Detect which cell encompasses the target text, then output its (X, Y) center coordinate. 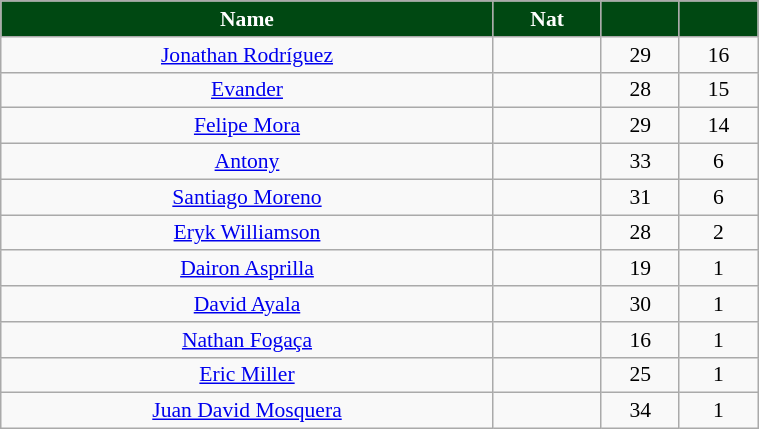
33 (640, 162)
14 (718, 126)
Santiago Moreno (247, 197)
2 (718, 233)
Nat (547, 19)
David Ayala (247, 304)
Eryk Williamson (247, 233)
Name (247, 19)
25 (640, 375)
34 (640, 411)
Evander (247, 90)
30 (640, 304)
31 (640, 197)
Antony (247, 162)
Jonathan Rodríguez (247, 55)
Eric Miller (247, 375)
Dairon Asprilla (247, 269)
Felipe Mora (247, 126)
Juan David Mosquera (247, 411)
Nathan Fogaça (247, 340)
19 (640, 269)
15 (718, 90)
